Return (x, y) of the center of cell containing provided text 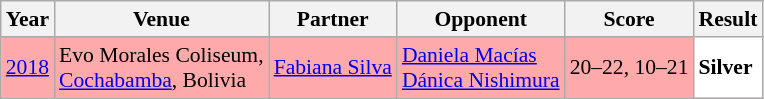
Partner (333, 19)
Opponent (481, 19)
Daniela Macías Dánica Nishimura (481, 68)
Score (630, 19)
Result (728, 19)
Silver (728, 68)
Venue (162, 19)
2018 (28, 68)
Fabiana Silva (333, 68)
Evo Morales Coliseum,Cochabamba, Bolivia (162, 68)
Year (28, 19)
20–22, 10–21 (630, 68)
